Provide the (x, y) coordinate of the cell's center where the given text is located.  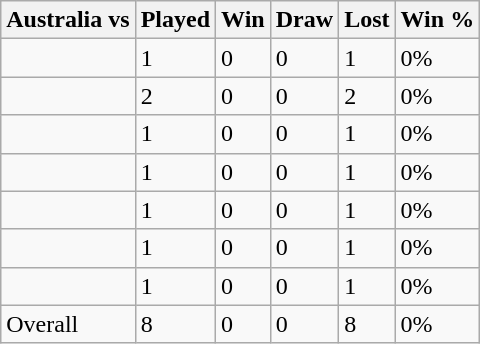
Overall (68, 324)
Played (175, 20)
Lost (367, 20)
Australia vs (68, 20)
Draw (304, 20)
Win (244, 20)
Win % (438, 20)
